Detect which cell encompasses the target text, then output its [x, y] center coordinate. 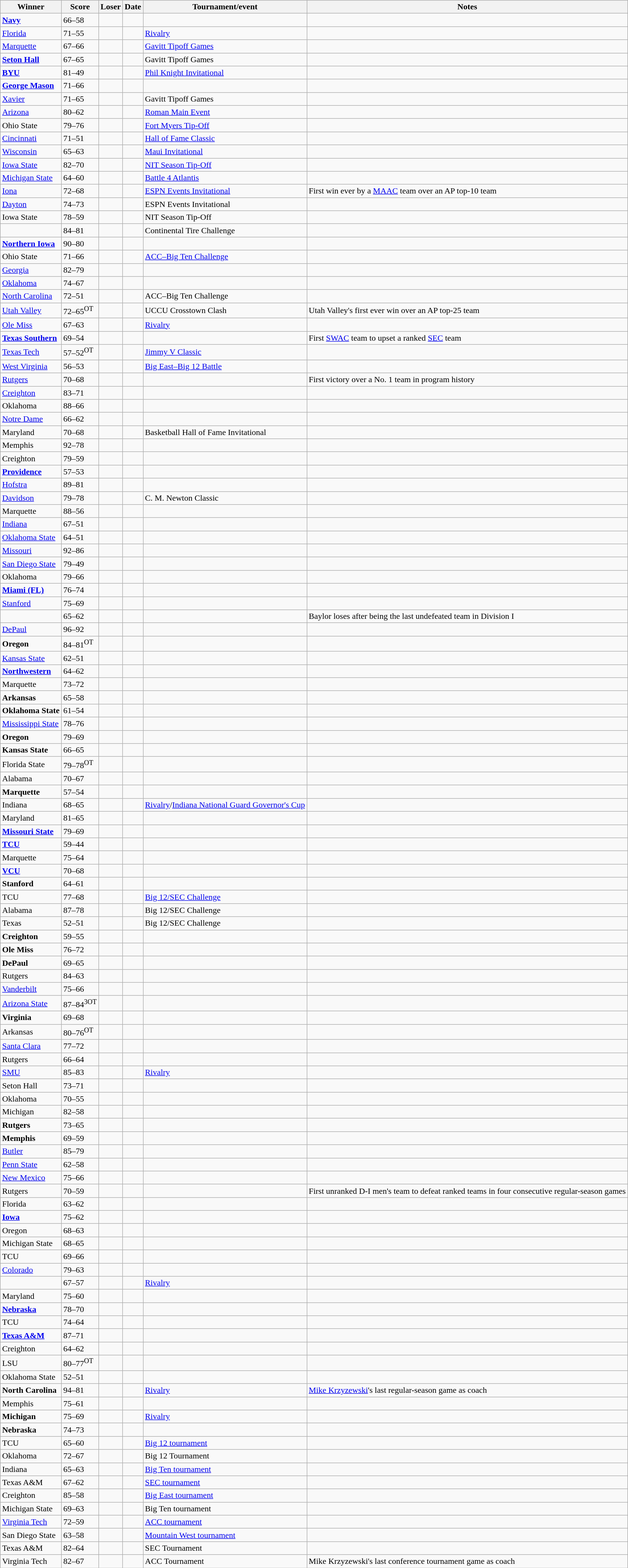
62–51 [80, 658]
Notes [467, 7]
85–79 [80, 1151]
67–51 [80, 524]
77–72 [80, 1046]
72–68 [80, 191]
Continental Tire Challenge [225, 230]
Mississippi State [31, 724]
69–63 [80, 1509]
Big 12 Tournament [225, 1456]
Virginia [31, 1018]
87–843OT [80, 1003]
94–81 [80, 1390]
Iona [31, 191]
75–61 [80, 1404]
88–56 [80, 511]
Butler [31, 1151]
Notre Dame [31, 419]
Penn State [31, 1164]
78–76 [80, 724]
57–54 [80, 792]
UCCU Crosstown Clash [225, 310]
85–58 [80, 1495]
Fort Myers Tip-Off [225, 125]
73–71 [80, 1086]
Big East tournament [225, 1495]
57–53 [80, 472]
67–63 [80, 325]
65–58 [80, 697]
64–51 [80, 537]
56–53 [80, 366]
65–60 [80, 1443]
82–64 [80, 1548]
Colorado [31, 1270]
63–62 [80, 1204]
Davidson [31, 498]
59–44 [80, 844]
Dayton [31, 204]
75–60 [80, 1296]
Santa Clara [31, 1046]
66–65 [80, 750]
Mountain West tournament [225, 1535]
First SWAC team to upset a ranked SEC team [467, 338]
75–62 [80, 1217]
Winner [31, 7]
82–58 [80, 1112]
89–81 [80, 485]
69–68 [80, 1018]
69–65 [80, 963]
59–55 [80, 936]
Missouri [31, 550]
Baylor loses after being the last undefeated team in Division I [467, 616]
Maui Invitational [225, 151]
Hall of Fame Classic [225, 138]
Jimmy V Classic [225, 352]
73–72 [80, 684]
78–59 [80, 217]
80–77OT [80, 1363]
VCU [31, 871]
65–62 [80, 616]
64–60 [80, 178]
79–78OT [80, 764]
79–76 [80, 125]
67–66 [80, 46]
74–64 [80, 1322]
96–92 [80, 630]
70–67 [80, 778]
Rivalry/Indiana National Guard Governor's Cup [225, 805]
69–59 [80, 1138]
92–78 [80, 445]
New Mexico [31, 1178]
Loser [111, 7]
First win ever by a MAAC team over an AP top-10 team [467, 191]
68–63 [80, 1230]
First victory over a No. 1 team in program history [467, 379]
66–62 [80, 419]
79–59 [80, 459]
Navy [31, 20]
Florida State [31, 764]
First unranked D-I men's team to defeat ranked teams in four consecutive regular-season games [467, 1191]
85–83 [80, 1073]
82–67 [80, 1561]
72–65OT [80, 310]
Northern Iowa [31, 244]
80–76OT [80, 1032]
Vanderbilt [31, 989]
80–62 [80, 112]
81–49 [80, 73]
69–54 [80, 338]
Big 12 tournament [225, 1443]
Xavier [31, 99]
67–57 [80, 1283]
67–62 [80, 1482]
71–55 [80, 33]
Texas Tech [31, 352]
ACC tournament [225, 1522]
Texas Southern [31, 338]
79–66 [80, 577]
76–72 [80, 950]
82–70 [80, 165]
84–63 [80, 976]
70–59 [80, 1191]
ACC Tournament [225, 1561]
79–49 [80, 564]
84–81 [80, 230]
75–64 [80, 858]
77–68 [80, 897]
66–58 [80, 20]
67–65 [80, 59]
87–78 [80, 910]
SMU [31, 1073]
Miami (FL) [31, 590]
Wisconsin [31, 151]
79–78 [80, 498]
70–55 [80, 1099]
66–64 [80, 1059]
Mike Krzyzewski's last conference tournament game as coach [467, 1561]
West Virginia [31, 366]
Mike Krzyzewski's last regular-season game as coach [467, 1390]
Score [80, 7]
Battle 4 Atlantis [225, 178]
LSU [31, 1363]
Basketball Hall of Fame Invitational [225, 432]
74–67 [80, 283]
62–58 [80, 1164]
83–71 [80, 393]
Tournament/event [225, 7]
Hofstra [31, 485]
Phil Knight Invitational [225, 73]
92–86 [80, 550]
76–74 [80, 590]
63–58 [80, 1535]
71–65 [80, 99]
C. M. Newton Classic [225, 498]
Date [133, 7]
84–81OT [80, 644]
72–67 [80, 1456]
Arizona [31, 112]
90–80 [80, 244]
Big East–Big 12 Battle [225, 366]
Roman Main Event [225, 112]
78–70 [80, 1309]
George Mason [31, 86]
88–66 [80, 406]
Utah Valley's first ever win over an AP top-25 team [467, 310]
SEC Tournament [225, 1548]
SEC tournament [225, 1482]
Texas [31, 923]
82–79 [80, 270]
69–66 [80, 1257]
Cincinnati [31, 138]
Georgia [31, 270]
81–65 [80, 818]
Iowa [31, 1217]
71–51 [80, 138]
Providence [31, 472]
BYU [31, 73]
Northwestern [31, 671]
Utah Valley [31, 310]
72–51 [80, 296]
61–54 [80, 711]
72–59 [80, 1522]
73–65 [80, 1125]
57–52OT [80, 352]
Arizona State [31, 1003]
Missouri State [31, 831]
79–63 [80, 1270]
64–61 [80, 884]
87–71 [80, 1335]
